Locate the cell with the specified text and output its [x, y] center coordinate. 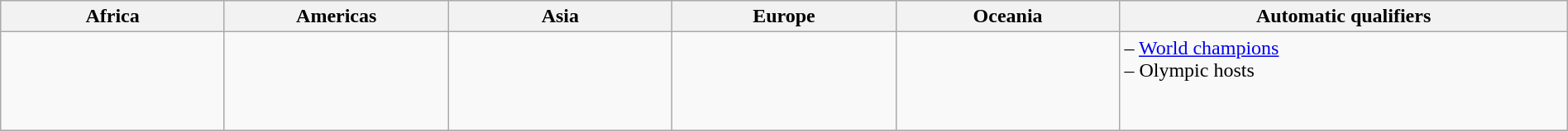
Americas [336, 16]
Asia [561, 16]
Europe [784, 16]
– World champions – Olympic hosts [1343, 81]
Automatic qualifiers [1343, 16]
Africa [112, 16]
Oceania [1007, 16]
